For the text-containing cell, return its midpoint in (X, Y) coordinate format. 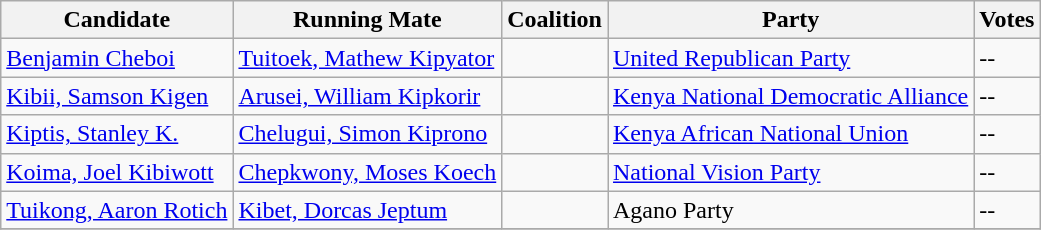
United Republican Party (791, 58)
Koima, Joel Kibiwott (117, 172)
Kiptis, Stanley K. (117, 134)
Coalition (555, 20)
Kibii, Samson Kigen (117, 96)
Candidate (117, 20)
Chelugui, Simon Kiprono (368, 134)
Running Mate (368, 20)
Kenya African National Union (791, 134)
Agano Party (791, 210)
Votes (1007, 20)
Arusei, William Kipkorir (368, 96)
Chepkwony, Moses Koech (368, 172)
Kenya National Democratic Alliance (791, 96)
Tuitoek, Mathew Kipyator (368, 58)
Benjamin Cheboi (117, 58)
Tuikong, Aaron Rotich (117, 210)
Kibet, Dorcas Jeptum (368, 210)
Party (791, 20)
National Vision Party (791, 172)
